Detect which cell encompasses the target text, then output its [x, y] center coordinate. 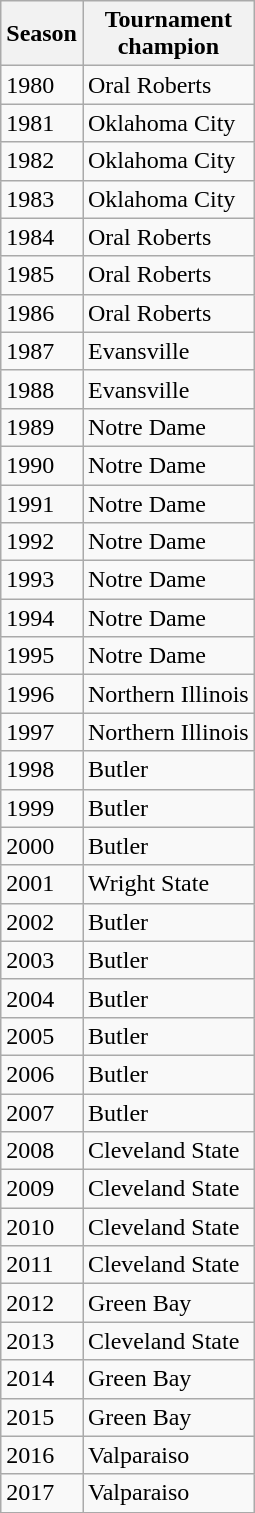
2017 [42, 1493]
1995 [42, 656]
2009 [42, 1189]
1982 [42, 161]
2015 [42, 1417]
1980 [42, 85]
2014 [42, 1379]
2013 [42, 1341]
2016 [42, 1455]
2006 [42, 1074]
1994 [42, 618]
Wright State [168, 884]
1987 [42, 351]
2005 [42, 1036]
Season [42, 34]
1991 [42, 503]
1992 [42, 542]
1990 [42, 465]
1983 [42, 199]
1997 [42, 732]
Tournamentchampion [168, 34]
2008 [42, 1151]
1999 [42, 808]
2007 [42, 1113]
2002 [42, 922]
1996 [42, 694]
1993 [42, 580]
2011 [42, 1265]
1981 [42, 123]
1988 [42, 389]
1989 [42, 427]
2003 [42, 960]
1986 [42, 313]
2000 [42, 846]
2001 [42, 884]
2010 [42, 1227]
2004 [42, 998]
1984 [42, 237]
1998 [42, 770]
2012 [42, 1303]
1985 [42, 275]
